Pinpoint the cell where the given text exists, returning its [X, Y] midpoint coordinate. 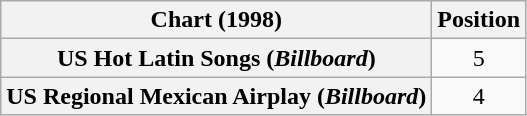
US Regional Mexican Airplay (Billboard) [216, 96]
Position [479, 20]
4 [479, 96]
Chart (1998) [216, 20]
5 [479, 58]
US Hot Latin Songs (Billboard) [216, 58]
